From the cell containing the given text, extract its center point as (x, y) coordinate. 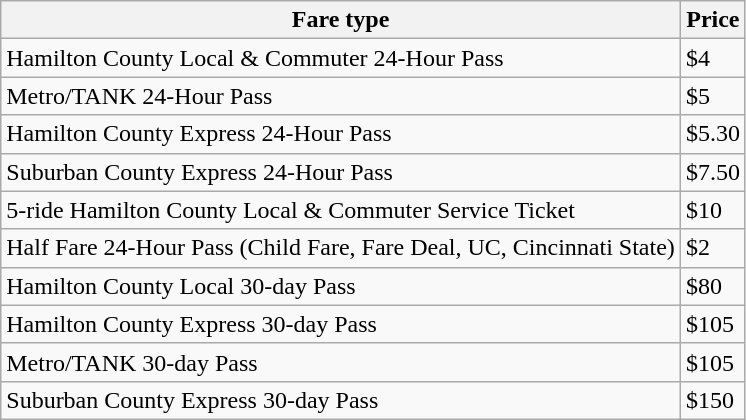
Hamilton County Express 24-Hour Pass (341, 134)
$150 (712, 400)
Price (712, 20)
Suburban County Express 24-Hour Pass (341, 172)
Fare type (341, 20)
$7.50 (712, 172)
Metro/TANK 24-Hour Pass (341, 96)
Hamilton County Express 30-day Pass (341, 324)
$5.30 (712, 134)
$10 (712, 210)
$4 (712, 58)
$2 (712, 248)
Half Fare 24-Hour Pass (Child Fare, Fare Deal, UC, Cincinnati State) (341, 248)
Hamilton County Local & Commuter 24-Hour Pass (341, 58)
5-ride Hamilton County Local & Commuter Service Ticket (341, 210)
Suburban County Express 30-day Pass (341, 400)
Hamilton County Local 30-day Pass (341, 286)
$80 (712, 286)
$5 (712, 96)
Metro/TANK 30-day Pass (341, 362)
